From the cell containing the given text, extract its center point as (x, y) coordinate. 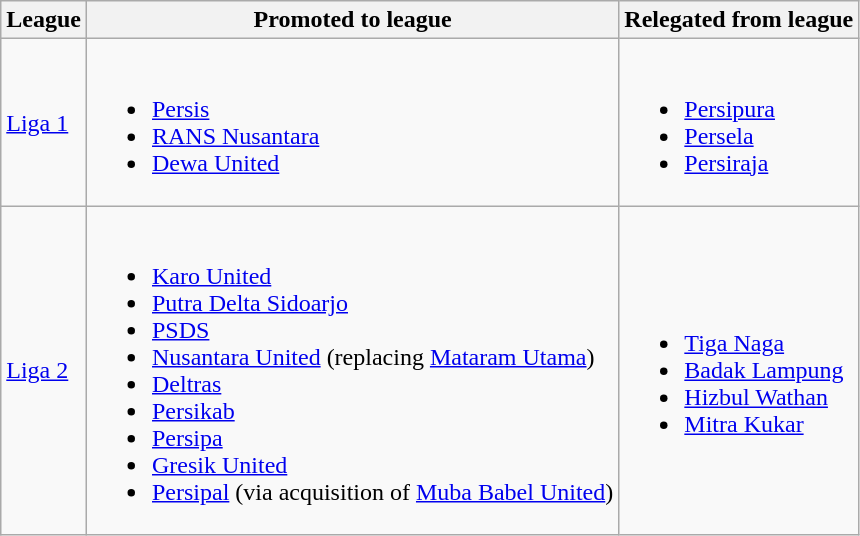
PersisRANS NusantaraDewa United (352, 122)
Relegated from league (739, 20)
League (44, 20)
Liga 2 (44, 370)
Promoted to league (352, 20)
PersipuraPerselaPersiraja (739, 122)
Liga 1 (44, 122)
Tiga NagaBadak LampungHizbul WathanMitra Kukar (739, 370)
